For the text-containing cell, return its midpoint in [X, Y] coordinate format. 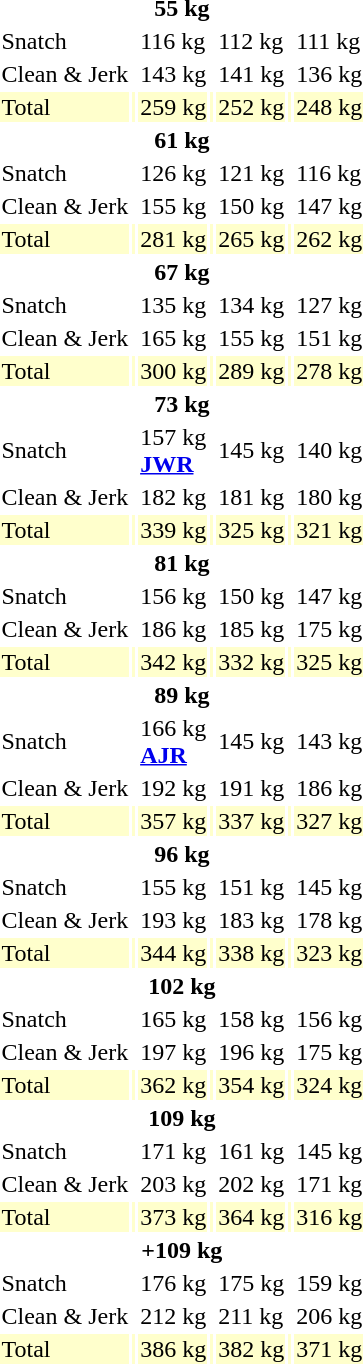
281 kg [174, 239]
141 kg [252, 74]
193 kg [174, 920]
344 kg [174, 953]
185 kg [252, 629]
176 kg [174, 1283]
338 kg [252, 953]
181 kg [252, 497]
289 kg [252, 371]
192 kg [174, 788]
151 kg [252, 887]
196 kg [252, 1052]
364 kg [252, 1217]
386 kg [174, 1349]
134 kg [252, 305]
342 kg [174, 662]
357 kg [174, 821]
373 kg [174, 1217]
325 kg [252, 530]
157 kgJWR [174, 450]
212 kg [174, 1316]
211 kg [252, 1316]
112 kg [252, 41]
259 kg [174, 107]
339 kg [174, 530]
203 kg [174, 1184]
143 kg [174, 74]
161 kg [252, 1151]
265 kg [252, 239]
300 kg [174, 371]
182 kg [174, 497]
171 kg [174, 1151]
175 kg [252, 1283]
166 kgAJR [174, 742]
202 kg [252, 1184]
337 kg [252, 821]
156 kg [174, 596]
382 kg [252, 1349]
197 kg [174, 1052]
252 kg [252, 107]
126 kg [174, 173]
135 kg [174, 305]
121 kg [252, 173]
183 kg [252, 920]
191 kg [252, 788]
116 kg [174, 41]
362 kg [174, 1085]
354 kg [252, 1085]
332 kg [252, 662]
186 kg [174, 629]
158 kg [252, 1019]
